Find where the given text appears and provide that cell's center as [x, y] coordinate. 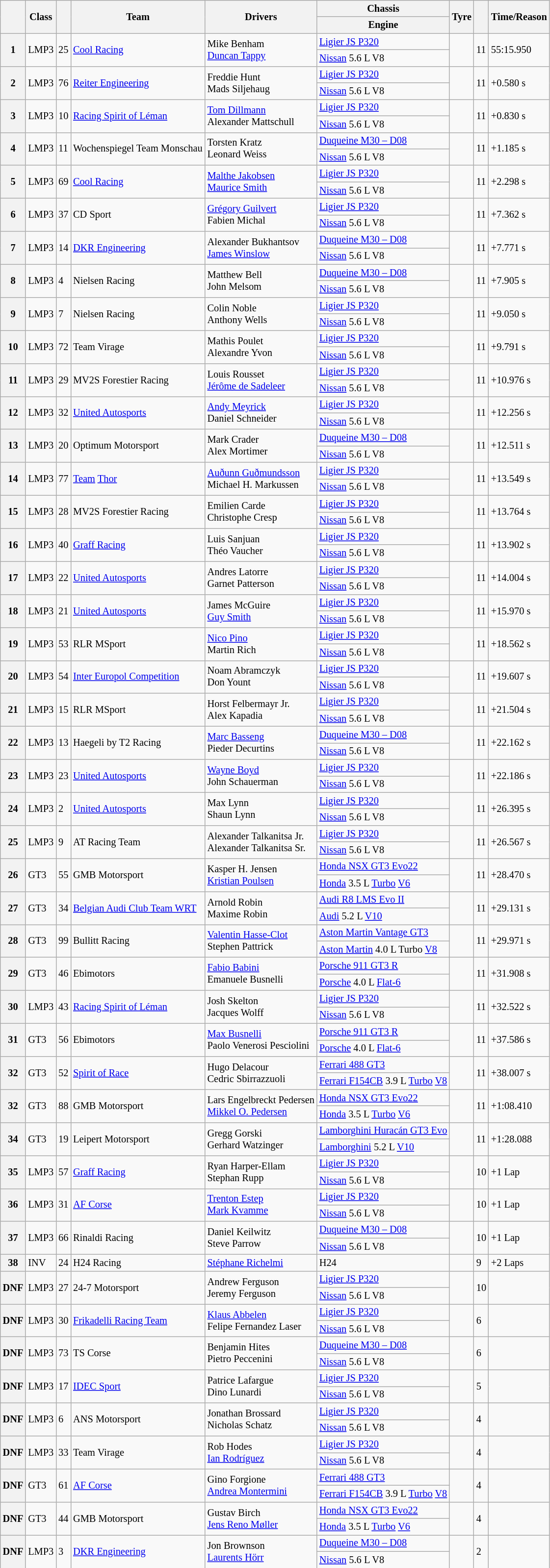
+26.395 s [519, 809]
26 [13, 875]
Team Thor [137, 479]
Ryan Harper-Ellam Stephan Rupp [261, 1172]
+19.607 s [519, 677]
76 [63, 82]
Lamborghini Huracán GT3 Evo [383, 1131]
Bullitt Racing [137, 940]
Leipert Motorsport [137, 1138]
Josh Skelton Jacques Wolff [261, 1007]
Spirit of Race [137, 1073]
66 [63, 1238]
Emilien Carde Christophe Cresp [261, 512]
24-7 Motorsport [137, 1288]
Malthe Jakobsen Maurice Smith [261, 181]
Andres Latorre Garnet Patterson [261, 578]
12 [13, 413]
+21.504 s [519, 710]
+28.470 s [519, 875]
Tom Dillmann Alexander Mattschull [261, 116]
Luis Sanjuan Théo Vaucher [261, 544]
AT Racing Team [137, 841]
40 [63, 544]
69 [63, 181]
+26.567 s [519, 841]
H24 [383, 1263]
54 [63, 677]
Andy Meyrick Daniel Schneider [261, 413]
Team [137, 17]
+13.902 s [519, 544]
+2 Laps [519, 1263]
Horst Felbermayr Jr. Alex Kapadia [261, 710]
+12.511 s [519, 445]
Klaus Abbelen Felipe Fernandez Laser [261, 1320]
Aston Martin 4.0 L Turbo V8 [383, 949]
Time/Reason [519, 17]
Daniel Keilwitz Steve Parrow [261, 1238]
Max Busnelli Paolo Venerosi Pesciolini [261, 1039]
Tyre [462, 17]
+2.298 s [519, 181]
Belgian Audi Club Team WRT [137, 908]
Lars Engelbreckt Pedersen Mikkel O. Pedersen [261, 1106]
+22.186 s [519, 776]
+0.580 s [519, 82]
Wayne Boyd John Schauerman [261, 776]
Lamborghini 5.2 L V10 [383, 1147]
+31.908 s [519, 974]
99 [63, 940]
Audi R8 LMS Evo II [383, 900]
Valentin Hasse-Clot Stephen Pattrick [261, 940]
Hugo Delacour Cedric Sbirrazzuoli [261, 1073]
46 [63, 974]
+12.256 s [519, 413]
8 [13, 280]
Freddie Hunt Mads Siljehaug [261, 82]
Rob Hodes Ian Rodríguez [261, 1452]
43 [63, 1007]
H24 Racing [137, 1263]
Haegeli by T2 Racing [137, 742]
+13.549 s [519, 479]
Andrew Ferguson Jeremy Ferguson [261, 1288]
72 [63, 346]
16 [13, 544]
Chassis [383, 8]
Jonathan Brossard Nicholas Schatz [261, 1419]
+22.162 s [519, 742]
Marc Basseng Pieder Decurtins [261, 742]
Grégory Guilvert Fabien Michal [261, 215]
+1:08.410 [519, 1106]
Mark Crader Alex Mortimer [261, 445]
Mike Benham Duncan Tappy [261, 50]
Frikadelli Racing Team [137, 1320]
73 [63, 1353]
+15.970 s [519, 611]
Jon Brownson Laurents Hörr [261, 1551]
Benjamin Hites Pietro Peccenini [261, 1353]
+1.185 s [519, 149]
+7.771 s [519, 248]
Patrice Lafargue Dino Lunardi [261, 1387]
57 [63, 1172]
61 [63, 1486]
1 [13, 50]
52 [63, 1073]
IDEC Sport [137, 1387]
Aston Martin Vantage GT3 [383, 933]
+1:28.088 [519, 1138]
Wochenspiegel Team Monschau [137, 149]
+7.905 s [519, 280]
Gustav Birch Jens Reno Møller [261, 1518]
CD Sport [137, 215]
Max Lynn Shaun Lynn [261, 809]
Fabio Babini Emanuele Busnelli [261, 974]
+13.764 s [519, 512]
55:15.950 [519, 50]
TS Corse [137, 1353]
+7.362 s [519, 215]
INV [41, 1263]
33 [63, 1452]
Nico Pino Martin Rich [261, 643]
Mathis Poulet Alexandre Yvon [261, 346]
+32.522 s [519, 1007]
Louis Rousset Jérôme de Sadeleer [261, 379]
Colin Noble Anthony Wells [261, 314]
56 [63, 1039]
Audi 5.2 L V10 [383, 916]
Inter Europol Competition [137, 677]
+18.562 s [519, 643]
44 [63, 1518]
38 [13, 1263]
Auðunn Guðmundsson Michael H. Markussen [261, 479]
+0.830 s [519, 116]
Gino Forgione Andrea Montermini [261, 1486]
Alexander Talkanitsa Jr. Alexander Talkanitsa Sr. [261, 841]
ANS Motorsport [137, 1419]
55 [63, 875]
+10.976 s [519, 379]
18 [13, 611]
Noam Abramczyk Don Yount [261, 677]
+37.586 s [519, 1039]
+29.131 s [519, 908]
Rinaldi Racing [137, 1238]
Class [41, 17]
Stéphane Richelmi [261, 1263]
+38.007 s [519, 1073]
Matthew Bell John Melsom [261, 280]
36 [13, 1205]
Alexander Bukhantsov James Winslow [261, 248]
+29.971 s [519, 940]
James McGuire Guy Smith [261, 611]
Gregg Gorski Gerhard Watzinger [261, 1138]
Arnold Robin Maxime Robin [261, 908]
+9.791 s [519, 346]
Reiter Engineering [137, 82]
Engine [383, 25]
Torsten Kratz Leonard Weiss [261, 149]
53 [63, 643]
35 [13, 1172]
+14.004 s [519, 578]
Optimum Motorsport [137, 445]
Kasper H. Jensen Kristian Poulsen [261, 875]
+9.050 s [519, 314]
88 [63, 1106]
Trenton Estep Mark Kvamme [261, 1205]
Drivers [261, 17]
77 [63, 479]
